Scan for the cell matching the given text and deliver its (x, y) coordinate at center. 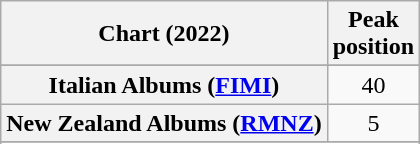
Peakposition (373, 34)
Chart (2022) (164, 34)
5 (373, 123)
Italian Albums (FIMI) (164, 85)
40 (373, 85)
New Zealand Albums (RMNZ) (164, 123)
